Find where the given text appears and provide that cell's center as [x, y] coordinate. 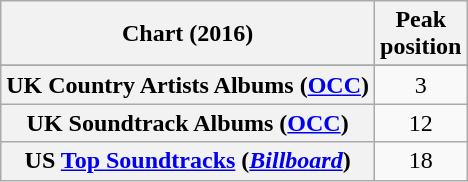
UK Country Artists Albums (OCC) [188, 85]
Chart (2016) [188, 34]
3 [421, 85]
UK Soundtrack Albums (OCC) [188, 123]
12 [421, 123]
Peakposition [421, 34]
US Top Soundtracks (Billboard) [188, 161]
18 [421, 161]
